Provide the (X, Y) coordinate of the cell's center where the given text is located.  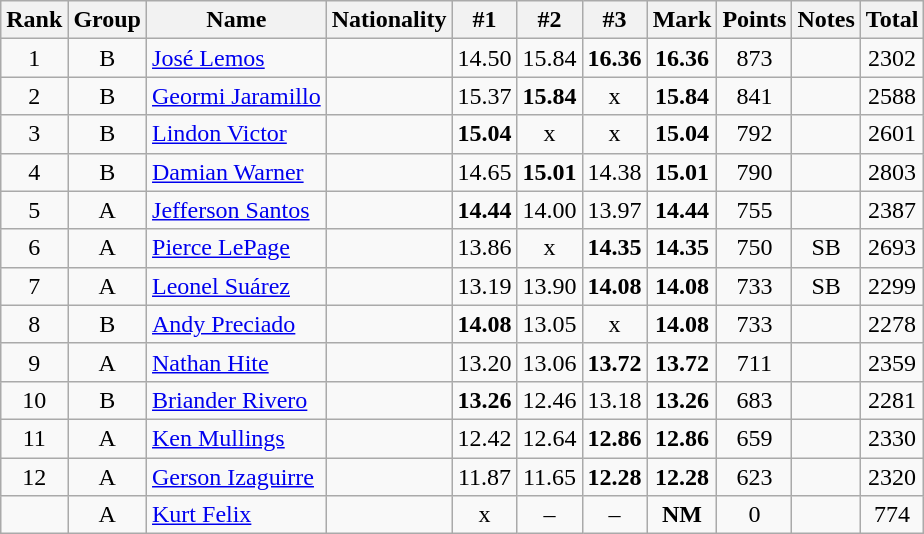
13.20 (484, 362)
5 (34, 210)
4 (34, 172)
12.64 (550, 438)
Pierce LePage (237, 248)
Lindon Victor (237, 134)
711 (754, 362)
2 (34, 96)
Gerson Izaguirre (237, 477)
683 (754, 400)
623 (754, 477)
2281 (892, 400)
13.90 (550, 286)
8 (34, 324)
Andy Preciado (237, 324)
9 (34, 362)
13.86 (484, 248)
14.00 (550, 210)
12 (34, 477)
7 (34, 286)
13.97 (614, 210)
Damian Warner (237, 172)
1 (34, 58)
José Lemos (237, 58)
11.65 (550, 477)
Leonel Suárez (237, 286)
Kurt Felix (237, 515)
2588 (892, 96)
Nationality (389, 20)
Notes (826, 20)
Jefferson Santos (237, 210)
2601 (892, 134)
Total (892, 20)
Geormi Jaramillo (237, 96)
Name (237, 20)
Points (754, 20)
Nathan Hite (237, 362)
2330 (892, 438)
2302 (892, 58)
15.37 (484, 96)
Rank (34, 20)
#1 (484, 20)
13.05 (550, 324)
755 (754, 210)
2299 (892, 286)
873 (754, 58)
6 (34, 248)
12.42 (484, 438)
13.06 (550, 362)
Ken Mullings (237, 438)
2387 (892, 210)
792 (754, 134)
2320 (892, 477)
12.46 (550, 400)
790 (754, 172)
2278 (892, 324)
14.50 (484, 58)
NM (682, 515)
10 (34, 400)
11.87 (484, 477)
Group (108, 20)
2803 (892, 172)
0 (754, 515)
#2 (550, 20)
659 (754, 438)
11 (34, 438)
13.18 (614, 400)
774 (892, 515)
14.38 (614, 172)
Briander Rivero (237, 400)
2693 (892, 248)
3 (34, 134)
2359 (892, 362)
750 (754, 248)
13.19 (484, 286)
Mark (682, 20)
14.65 (484, 172)
841 (754, 96)
#3 (614, 20)
